Find where the given text appears and provide that cell's center as (x, y) coordinate. 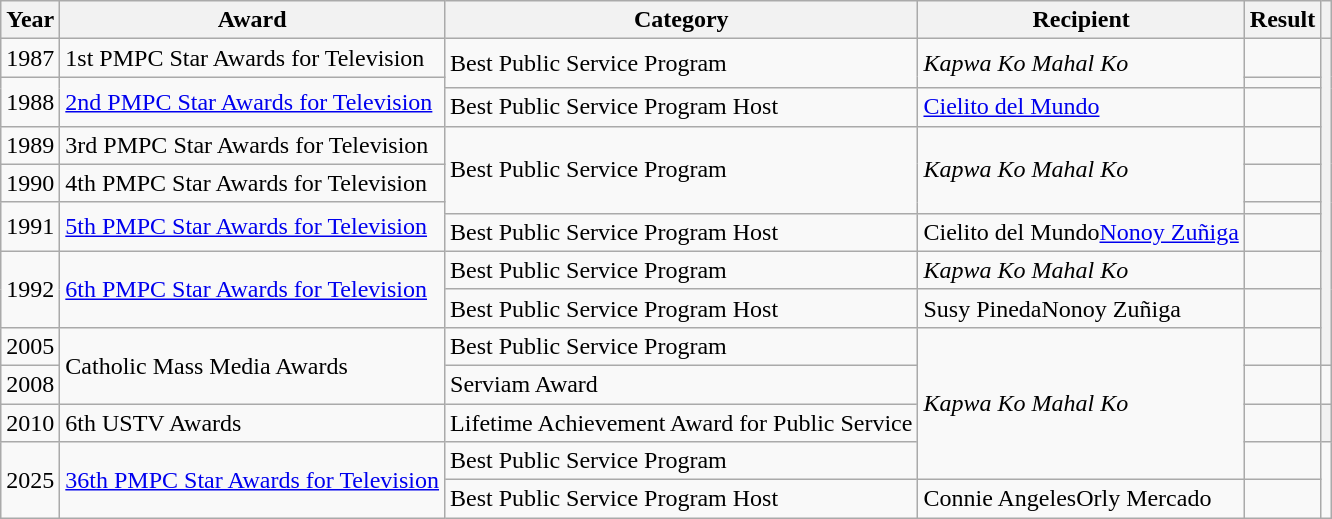
Susy PinedaNonoy Zuñiga (1081, 308)
2010 (30, 423)
2008 (30, 384)
Category (682, 20)
4th PMPC Star Awards for Television (252, 183)
Serviam Award (682, 384)
1st PMPC Star Awards for Television (252, 58)
3rd PMPC Star Awards for Television (252, 145)
Award (252, 20)
2005 (30, 346)
1990 (30, 183)
Cielito del MundoNonoy Zuñiga (1081, 232)
Cielito del Mundo (1081, 107)
6th USTV Awards (252, 423)
Result (1282, 20)
2nd PMPC Star Awards for Television (252, 102)
2025 (30, 480)
36th PMPC Star Awards for Television (252, 480)
Catholic Mass Media Awards (252, 365)
1988 (30, 102)
Year (30, 20)
Recipient (1081, 20)
1987 (30, 58)
Lifetime Achievement Award for Public Service (682, 423)
6th PMPC Star Awards for Television (252, 289)
5th PMPC Star Awards for Television (252, 226)
1989 (30, 145)
1991 (30, 226)
1992 (30, 289)
Connie AngelesOrly Mercado (1081, 499)
